Provide the [X, Y] coordinate of the cell's center where the given text is located.  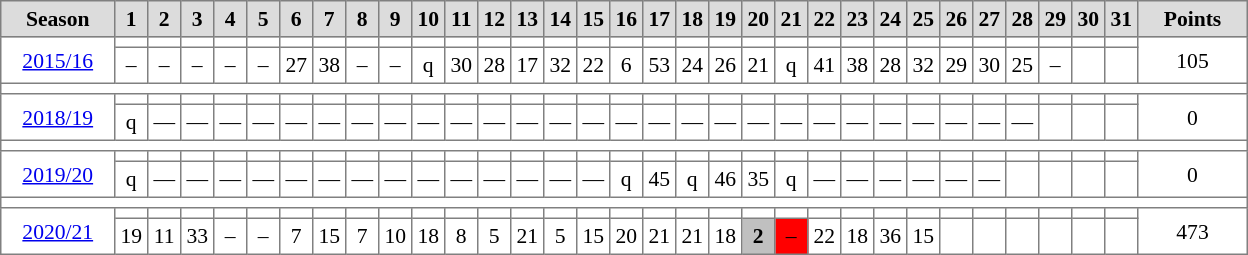
23 [858, 19]
53 [660, 65]
33 [198, 236]
13 [528, 19]
41 [824, 65]
14 [560, 19]
2020/21 [58, 231]
9 [396, 19]
12 [494, 19]
16 [626, 19]
Points [1193, 19]
45 [660, 179]
105 [1193, 60]
2019/20 [58, 174]
4 [230, 19]
2015/16 [58, 60]
473 [1193, 231]
46 [726, 179]
31 [1122, 19]
1 [132, 19]
35 [758, 179]
2018/19 [58, 117]
Season [58, 19]
36 [890, 236]
3 [198, 19]
